Pinpoint the cell where the given text exists, returning its [X, Y] midpoint coordinate. 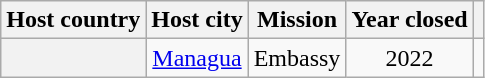
Year closed [410, 20]
Embassy [297, 58]
Host country [74, 20]
Mission [297, 20]
Host city [197, 20]
2022 [410, 58]
Managua [197, 58]
